For the text-containing cell, return its midpoint in [X, Y] coordinate format. 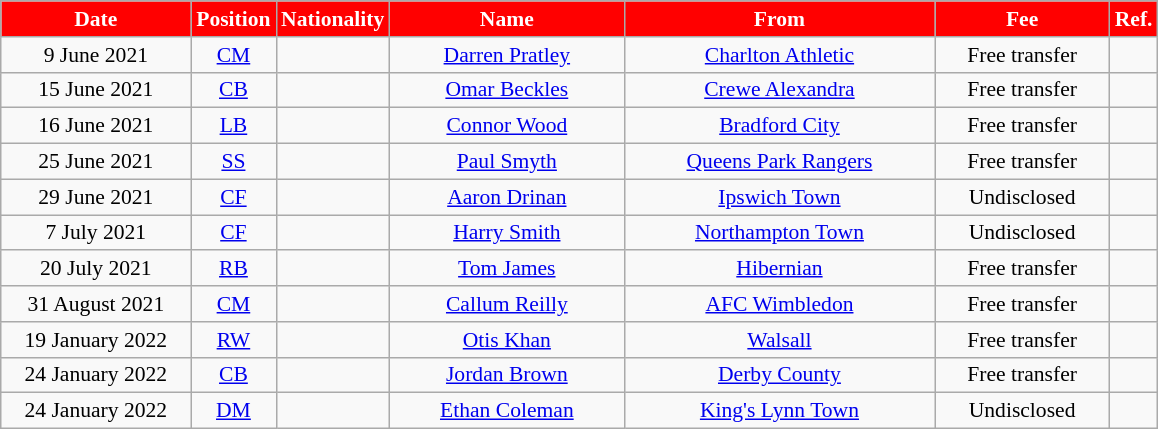
20 July 2021 [96, 269]
Callum Reilly [506, 304]
Crewe Alexandra [779, 90]
16 June 2021 [96, 126]
Paul Smyth [506, 162]
Otis Khan [506, 340]
Derby County [779, 375]
Walsall [779, 340]
Ipswich Town [779, 197]
RW [234, 340]
Bradford City [779, 126]
Hibernian [779, 269]
29 June 2021 [96, 197]
RB [234, 269]
Omar Beckles [506, 90]
15 June 2021 [96, 90]
Queens Park Rangers [779, 162]
DM [234, 411]
Harry Smith [506, 233]
9 June 2021 [96, 55]
SS [234, 162]
From [779, 19]
Darren Pratley [506, 55]
Ref. [1134, 19]
Aaron Drinan [506, 197]
19 January 2022 [96, 340]
LB [234, 126]
Charlton Athletic [779, 55]
AFC Wimbledon [779, 304]
Northampton Town [779, 233]
Nationality [332, 19]
King's Lynn Town [779, 411]
Connor Wood [506, 126]
31 August 2021 [96, 304]
Jordan Brown [506, 375]
Ethan Coleman [506, 411]
25 June 2021 [96, 162]
Date [96, 19]
Fee [1022, 19]
Tom James [506, 269]
Name [506, 19]
7 July 2021 [96, 233]
Position [234, 19]
